Locate the cell with the specified text and output its (x, y) center coordinate. 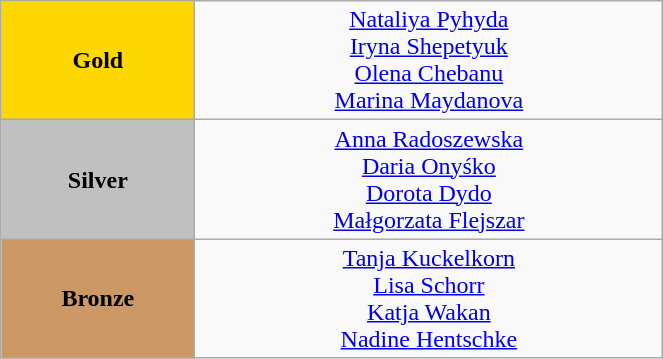
Bronze (98, 298)
Tanja KuckelkornLisa SchorrKatja WakanNadine Hentschke (429, 298)
Nataliya PyhydaIryna ShepetyukOlena ChebanuMarina Maydanova (429, 60)
Silver (98, 180)
Gold (98, 60)
Anna RadoszewskaDaria OnyśkoDorota DydoMałgorzata Flejszar (429, 180)
